Provide the (X, Y) coordinate of the cell's center where the given text is located.  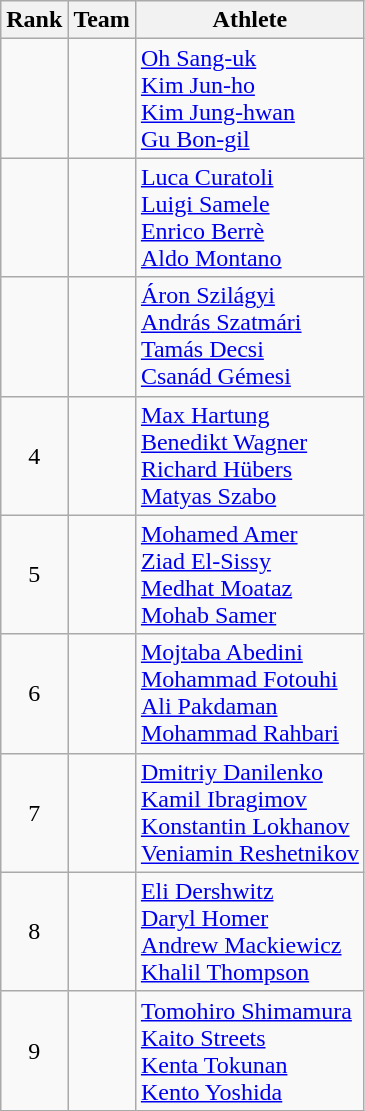
Max HartungBenedikt WagnerRichard HübersMatyas Szabo (250, 456)
5 (34, 574)
9 (34, 1050)
Oh Sang-ukKim Jun-hoKim Jung-hwanGu Bon-gil (250, 98)
Tomohiro ShimamuraKaito StreetsKenta TokunanKento Yoshida (250, 1050)
Mohamed AmerZiad El-SissyMedhat MoatazMohab Samer (250, 574)
Rank (34, 20)
Áron SzilágyiAndrás SzatmáriTamás DecsiCsanád Gémesi (250, 336)
4 (34, 456)
Dmitriy DanilenkoKamil IbragimovKonstantin LokhanovVeniamin Reshetnikov (250, 812)
Athlete (250, 20)
8 (34, 932)
Mojtaba AbediniMohammad FotouhiAli PakdamanMohammad Rahbari (250, 694)
Luca CuratoliLuigi SameleEnrico BerrèAldo Montano (250, 218)
6 (34, 694)
Team (102, 20)
7 (34, 812)
Eli DershwitzDaryl HomerAndrew MackiewiczKhalil Thompson (250, 932)
